Provide the (x, y) coordinate of the cell's center where the given text is located.  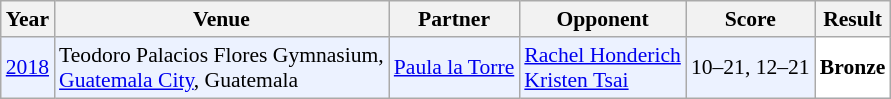
Bronze (853, 68)
Teodoro Palacios Flores Gymnasium,Guatemala City, Guatemala (222, 68)
Paula la Torre (454, 68)
Opponent (602, 19)
2018 (28, 68)
10–21, 12–21 (750, 68)
Rachel Honderich Kristen Tsai (602, 68)
Partner (454, 19)
Result (853, 19)
Year (28, 19)
Score (750, 19)
Venue (222, 19)
